Return (X, Y) of the center of cell containing provided text 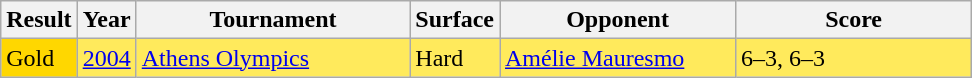
Gold (39, 58)
Year (106, 20)
Amélie Mauresmo (618, 58)
Tournament (273, 20)
Opponent (618, 20)
Score (854, 20)
Hard (455, 58)
2004 (106, 58)
Result (39, 20)
Surface (455, 20)
6–3, 6–3 (854, 58)
Athens Olympics (273, 58)
